Extract the [X, Y] coordinate from the center of the cell holding the provided text.  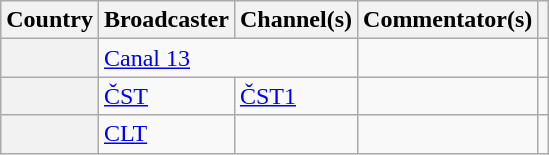
Commentator(s) [448, 20]
Broadcaster [166, 20]
Country [50, 20]
ČST1 [296, 96]
Channel(s) [296, 20]
Canal 13 [228, 58]
ČST [166, 96]
CLT [166, 134]
